Pinpoint the cell where the given text exists, returning its [x, y] midpoint coordinate. 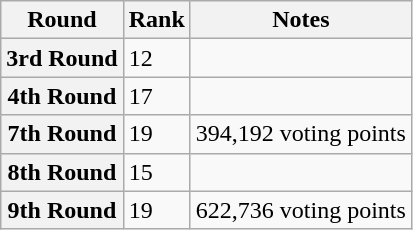
9th Round [62, 210]
Round [62, 20]
4th Round [62, 96]
8th Round [62, 172]
17 [156, 96]
12 [156, 58]
15 [156, 172]
Notes [300, 20]
622,736 voting points [300, 210]
3rd Round [62, 58]
7th Round [62, 134]
Rank [156, 20]
394,192 voting points [300, 134]
